Search for the cell housing the specified text and yield its (X, Y) center coordinate. 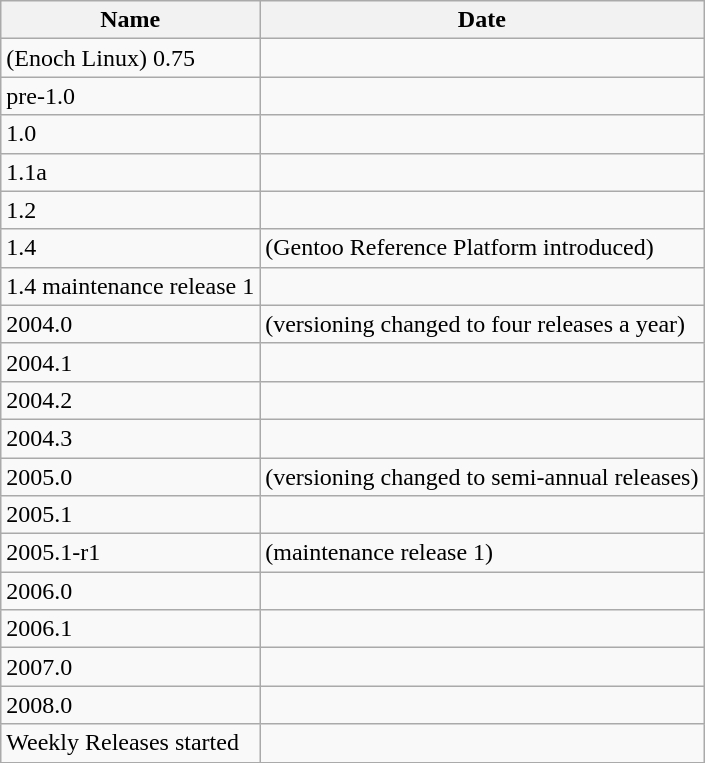
(Enoch Linux) 0.75 (130, 58)
(Gentoo Reference Platform introduced) (482, 248)
2004.3 (130, 438)
2004.2 (130, 400)
2005.1-r1 (130, 553)
2005.1 (130, 515)
2004.1 (130, 362)
2005.0 (130, 477)
pre-1.0 (130, 96)
Date (482, 20)
(maintenance release 1) (482, 553)
(versioning changed to semi-annual releases) (482, 477)
2007.0 (130, 667)
1.4 (130, 248)
(versioning changed to four releases a year) (482, 324)
1.2 (130, 210)
Weekly Releases started (130, 743)
2006.1 (130, 629)
1.1a (130, 172)
2008.0 (130, 705)
1.4 maintenance release 1 (130, 286)
2004.0 (130, 324)
1.0 (130, 134)
2006.0 (130, 591)
Name (130, 20)
